Pinpoint the cell where the given text exists, returning its (x, y) midpoint coordinate. 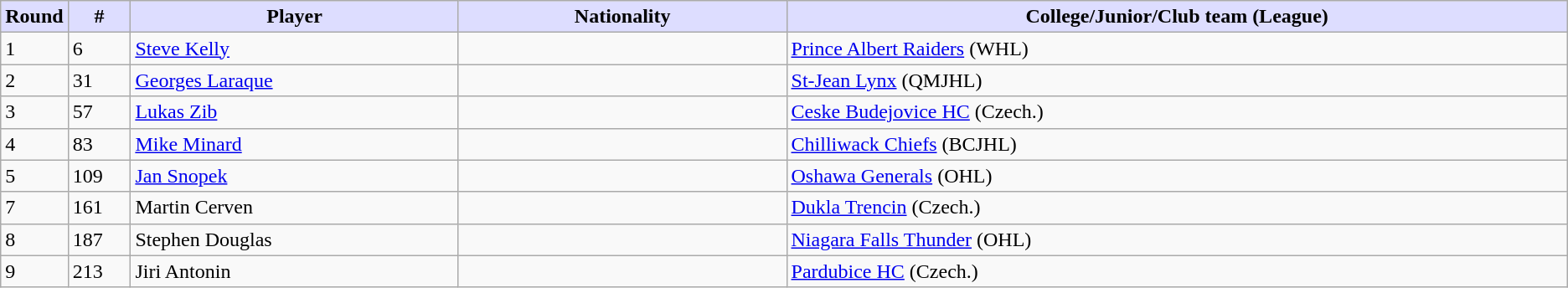
7 (34, 208)
Mike Minard (295, 144)
5 (34, 176)
Stephen Douglas (295, 239)
Player (295, 17)
6 (99, 49)
Niagara Falls Thunder (OHL) (1177, 239)
Dukla Trencin (Czech.) (1177, 208)
1 (34, 49)
57 (99, 112)
Jan Snopek (295, 176)
3 (34, 112)
109 (99, 176)
Pardubice HC (Czech.) (1177, 271)
Lukas Zib (295, 112)
161 (99, 208)
St-Jean Lynx (QMJHL) (1177, 80)
31 (99, 80)
Georges Laraque (295, 80)
4 (34, 144)
2 (34, 80)
Steve Kelly (295, 49)
8 (34, 239)
83 (99, 144)
187 (99, 239)
Nationality (622, 17)
Prince Albert Raiders (WHL) (1177, 49)
College/Junior/Club team (League) (1177, 17)
Ceske Budejovice HC (Czech.) (1177, 112)
213 (99, 271)
# (99, 17)
Jiri Antonin (295, 271)
Chilliwack Chiefs (BCJHL) (1177, 144)
Oshawa Generals (OHL) (1177, 176)
Round (34, 17)
Martin Cerven (295, 208)
9 (34, 271)
